Detect which cell encompasses the target text, then output its [X, Y] center coordinate. 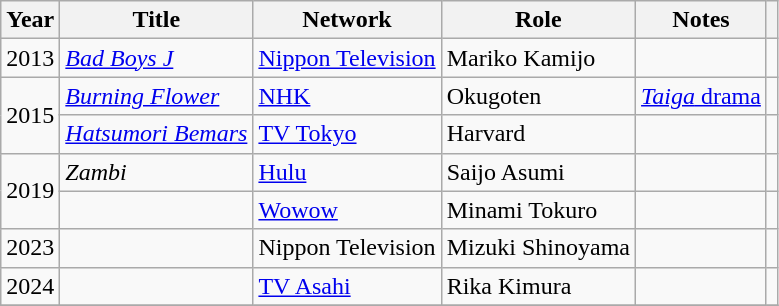
Mariko Kamijo [538, 58]
Harvard [538, 134]
Hulu [347, 172]
Saijo Asumi [538, 172]
TV Tokyo [347, 134]
Wowow [347, 210]
2019 [30, 191]
2015 [30, 115]
Hatsumori Bemars [156, 134]
Notes [702, 20]
Okugoten [538, 96]
Zambi [156, 172]
Mizuki Shinoyama [538, 248]
2013 [30, 58]
Burning Flower [156, 96]
TV Asahi [347, 286]
2023 [30, 248]
Year [30, 20]
Minami Tokuro [538, 210]
Role [538, 20]
NHK [347, 96]
Title [156, 20]
2024 [30, 286]
Rika Kimura [538, 286]
Network [347, 20]
Bad Boys J [156, 58]
Taiga drama [702, 96]
